Detect which cell encompasses the target text, then output its (x, y) center coordinate. 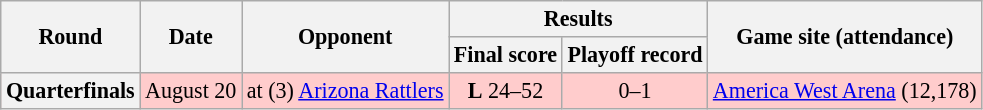
Round (70, 36)
Game site (attendance) (845, 36)
Playoff record (634, 54)
at (3) Arizona Rattlers (346, 90)
Final score (506, 54)
Date (191, 36)
Results (578, 18)
August 20 (191, 90)
0–1 (634, 90)
L 24–52 (506, 90)
America West Arena (12,178) (845, 90)
Opponent (346, 36)
Quarterfinals (70, 90)
